Return the [x, y] coordinate for the center point of the cell that contains the specified text.  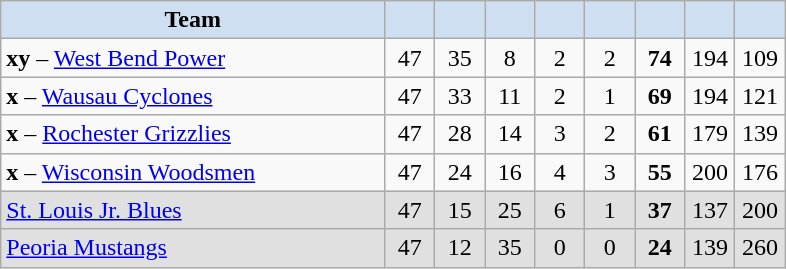
16 [510, 172]
28 [460, 134]
137 [710, 210]
15 [460, 210]
37 [660, 210]
69 [660, 96]
x – Rochester Grizzlies [193, 134]
Peoria Mustangs [193, 248]
8 [510, 58]
61 [660, 134]
33 [460, 96]
179 [710, 134]
109 [760, 58]
12 [460, 248]
x – Wisconsin Woodsmen [193, 172]
Team [193, 20]
25 [510, 210]
14 [510, 134]
260 [760, 248]
xy – West Bend Power [193, 58]
176 [760, 172]
55 [660, 172]
74 [660, 58]
x – Wausau Cyclones [193, 96]
4 [560, 172]
St. Louis Jr. Blues [193, 210]
6 [560, 210]
121 [760, 96]
11 [510, 96]
